For the text-containing cell, return its midpoint in (x, y) coordinate format. 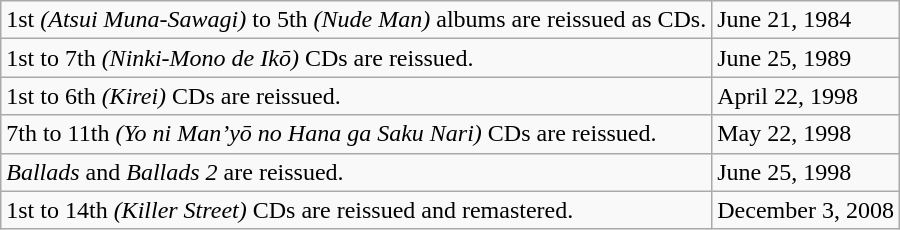
1st to 7th (Ninki-Mono de Ikō) CDs are reissued. (356, 58)
June 25, 1998 (806, 172)
1st (Atsui Muna-Sawagi) to 5th (Nude Man) albums are reissued as CDs. (356, 20)
December 3, 2008 (806, 210)
1st to 6th (Kirei) CDs are reissued. (356, 96)
7th to 11th (Yo ni Man’yō no Hana ga Saku Nari) CDs are reissued. (356, 134)
1st to 14th (Killer Street) CDs are reissued and remastered. (356, 210)
May 22, 1998 (806, 134)
Ballads and Ballads 2 are reissued. (356, 172)
June 21, 1984 (806, 20)
June 25, 1989 (806, 58)
April 22, 1998 (806, 96)
